Scan for the cell matching the given text and deliver its (X, Y) coordinate at center. 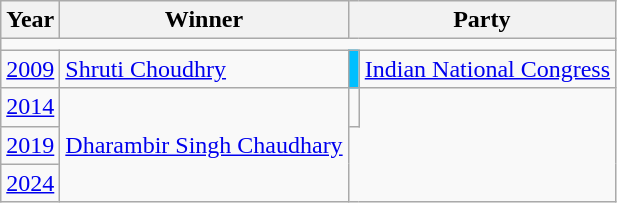
Indian National Congress (487, 69)
2009 (30, 69)
Shruti Choudhry (204, 69)
2019 (30, 145)
Party (482, 20)
Dharambir Singh Chaudhary (204, 145)
Winner (204, 20)
Year (30, 20)
2024 (30, 183)
2014 (30, 107)
